Return (x, y) of the center of cell containing provided text 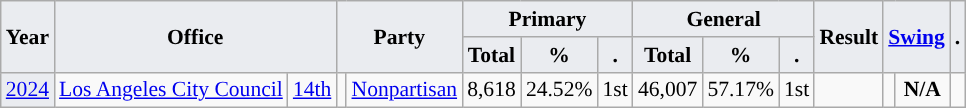
Year (28, 36)
Los Angeles City Council (171, 90)
57.17% (740, 90)
8,618 (492, 90)
24.52% (560, 90)
Result (848, 36)
N/A (922, 90)
14th (312, 90)
46,007 (668, 90)
Office (195, 36)
General (724, 19)
Nonpartisan (404, 90)
Primary (548, 19)
Swing (916, 36)
2024 (28, 90)
Party (399, 36)
